For the text-containing cell, return its midpoint in (X, Y) coordinate format. 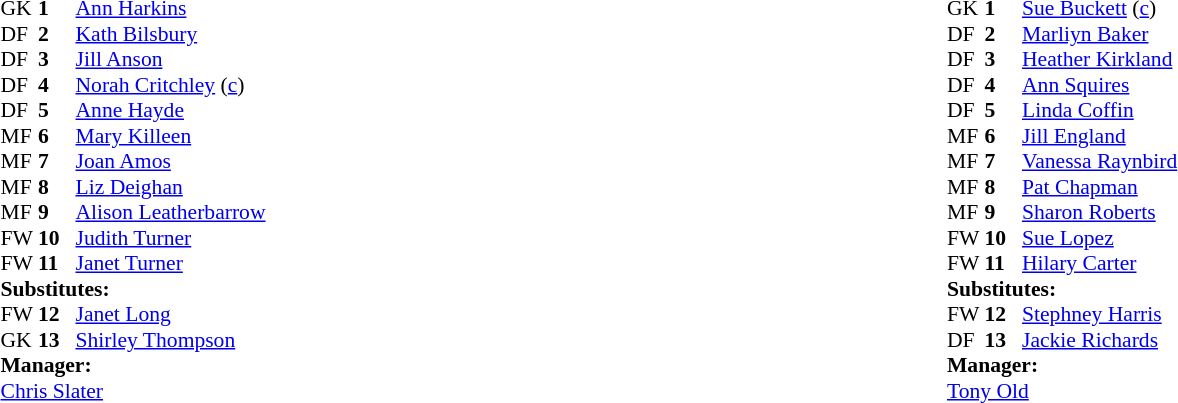
Sue Lopez (1100, 238)
Anne Hayde (171, 111)
Shirley Thompson (171, 340)
Stephney Harris (1100, 315)
Heather Kirkland (1100, 59)
GK (19, 340)
Liz Deighan (171, 187)
Judith Turner (171, 238)
Linda Coffin (1100, 111)
Joan Amos (171, 161)
Alison Leatherbarrow (171, 213)
Pat Chapman (1100, 187)
Ann Squires (1100, 85)
Jill England (1100, 136)
Janet Turner (171, 263)
Jackie Richards (1100, 340)
Vanessa Raynbird (1100, 161)
Sharon Roberts (1100, 213)
Hilary Carter (1100, 263)
Marliyn Baker (1100, 34)
Janet Long (171, 315)
Kath Bilsbury (171, 34)
Jill Anson (171, 59)
Mary Killeen (171, 136)
Norah Critchley (c) (171, 85)
